Capture the cell that displays the provided text and extract its [X, Y] central coordinate. 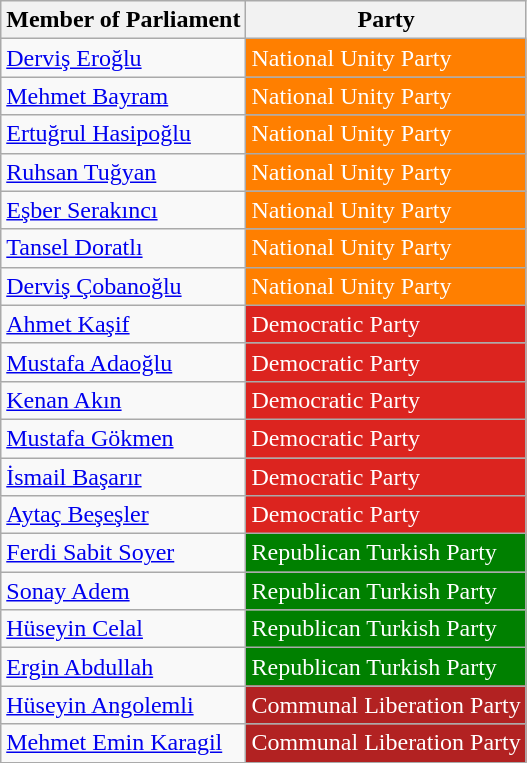
Member of Parliament [124, 20]
Derviş Çobanoğlu [124, 286]
İsmail Başarır [124, 477]
Ergin Abdullah [124, 667]
Mustafa Gökmen [124, 438]
Hüseyin Celal [124, 629]
Derviş Eroğlu [124, 58]
Party [386, 20]
Sonay Adem [124, 591]
Mustafa Adaoğlu [124, 362]
Aytaç Beşeşler [124, 515]
Eşber Serakıncı [124, 210]
Hüseyin Angolemli [124, 705]
Ertuğrul Hasipoğlu [124, 134]
Ruhsan Tuğyan [124, 172]
Kenan Akın [124, 400]
Mehmet Bayram [124, 96]
Ahmet Kaşif [124, 324]
Tansel Doratlı [124, 248]
Ferdi Sabit Soyer [124, 553]
Mehmet Emin Karagil [124, 743]
